Provide the (x, y) coordinate of the cell's center where the given text is located.  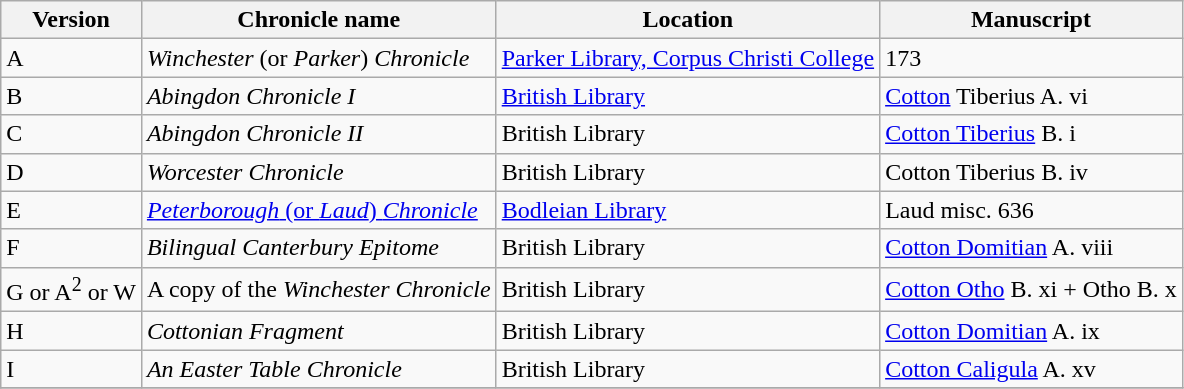
C (72, 134)
H (72, 331)
A (72, 58)
Chronicle name (318, 20)
Location (688, 20)
173 (1032, 58)
Worcester Chronicle (318, 172)
Cotton Caligula A. xv (1032, 369)
Peterborough (or Laud) Chronicle (318, 210)
Version (72, 20)
Bilingual Canterbury Epitome (318, 248)
Laud misc. 636 (1032, 210)
A copy of the Winchester Chronicle (318, 290)
Cotton Domitian A. ix (1032, 331)
Cotton Otho B. xi + Otho B. x (1032, 290)
Abingdon Chronicle I (318, 96)
F (72, 248)
Cotton Tiberius B. iv (1032, 172)
Cotton Tiberius A. vi (1032, 96)
G or A2 or W (72, 290)
An Easter Table Chronicle (318, 369)
E (72, 210)
B (72, 96)
D (72, 172)
Cotton Tiberius B. i (1032, 134)
I (72, 369)
Bodleian Library (688, 210)
Abingdon Chronicle II (318, 134)
Manuscript (1032, 20)
Winchester (or Parker) Chronicle (318, 58)
Parker Library, Corpus Christi College (688, 58)
Cotton Domitian A. viii (1032, 248)
Cottonian Fragment (318, 331)
